Detect which cell encompasses the target text, then output its (X, Y) center coordinate. 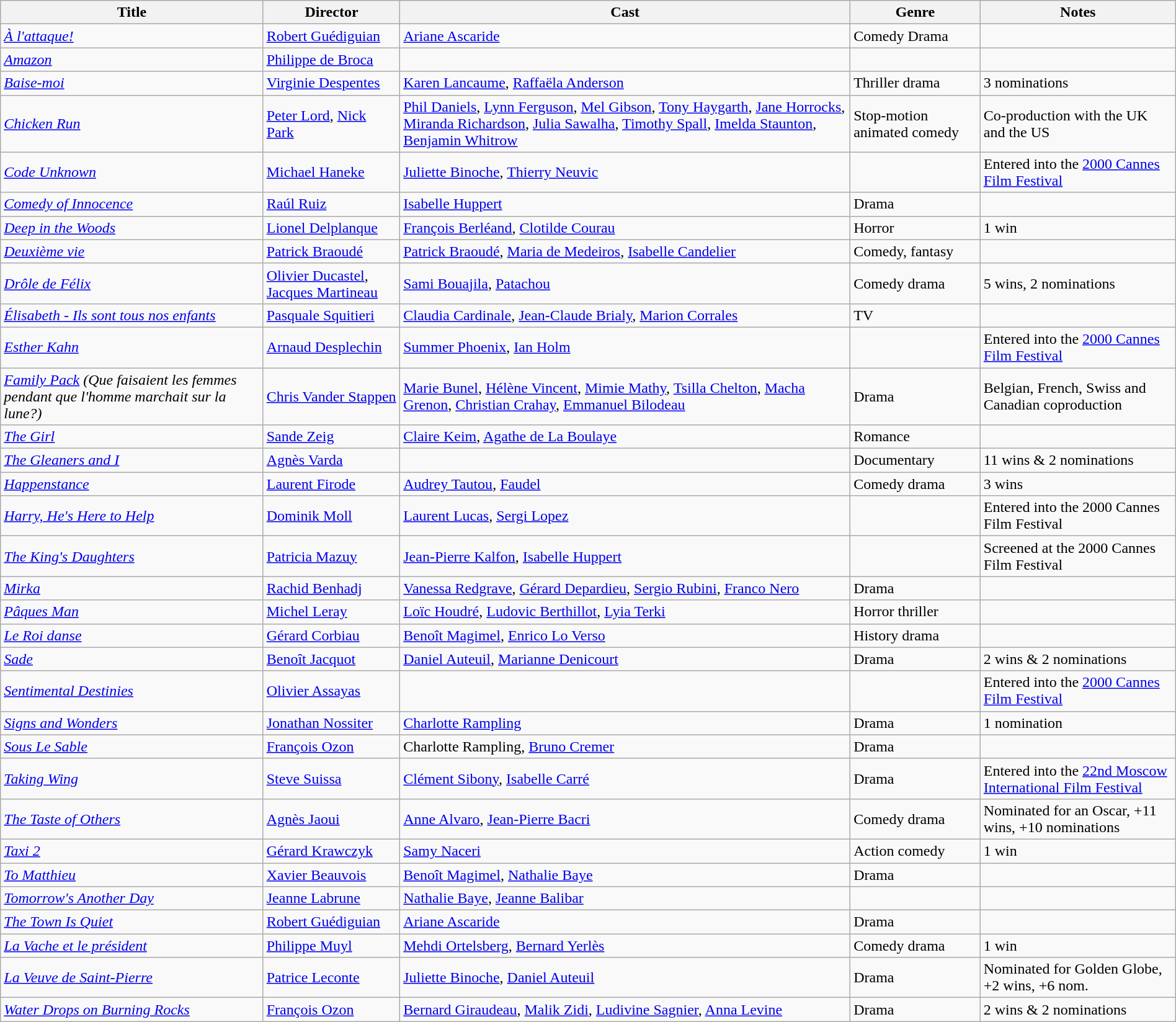
Sade (131, 659)
Belgian, French, Swiss and Canadian coproduction (1078, 396)
Tomorrow's Another Day (131, 899)
The Girl (131, 437)
Comedy Drama (915, 36)
Deep in the Woods (131, 228)
La Vache et le président (131, 946)
Entered into the 22nd Moscow International Film Festival (1078, 778)
Screened at the 2000 Cannes Film Festival (1078, 556)
Jeanne Labrune (331, 899)
Chicken Run (131, 123)
3 nominations (1078, 83)
Notes (1078, 12)
Xavier Beauvois (331, 874)
Amazon (131, 60)
The Gleaners and I (131, 460)
Summer Phoenix, Ian Holm (625, 347)
Horror thriller (915, 612)
Karen Lancaume, Raffaëla Anderson (625, 83)
To Matthieu (131, 874)
Signs and Wonders (131, 723)
Audrey Tautou, Faudel (625, 484)
Benoît Magimel, Nathalie Baye (625, 874)
Laurent Lucas, Sergi Lopez (625, 516)
Juliette Binoche, Daniel Auteuil (625, 978)
3 wins (1078, 484)
Gérard Corbiau (331, 635)
The Town Is Quiet (131, 922)
Michael Haneke (331, 173)
Benoît Jacquot (331, 659)
Code Unknown (131, 173)
Mirka (131, 588)
Esther Kahn (131, 347)
Nominated for Golden Globe, +2 wins, +6 nom. (1078, 978)
Patrick Braoudé, Maria de Medeiros, Isabelle Candelier (625, 251)
Happenstance (131, 484)
Deuxième vie (131, 251)
Sami Bouajila, Patachou (625, 283)
Mehdi Ortelsberg, Bernard Yerlès (625, 946)
Philippe de Broca (331, 60)
Harry, He's Here to Help (131, 516)
Steve Suissa (331, 778)
Benoît Magimel, Enrico Lo Verso (625, 635)
Gérard Krawczyk (331, 851)
Peter Lord, Nick Park (331, 123)
Co-production with the UK and the US (1078, 123)
Patricia Mazuy (331, 556)
Loïc Houdré, Ludovic Berthillot, Lyia Terki (625, 612)
Romance (915, 437)
Agnès Jaoui (331, 819)
Clément Sibony, Isabelle Carré (625, 778)
Baise-moi (131, 83)
Action comedy (915, 851)
Cast (625, 12)
1 nomination (1078, 723)
Daniel Auteuil, Marianne Denicourt (625, 659)
La Veuve de Saint-Pierre (131, 978)
Thriller drama (915, 83)
Sentimental Destinies (131, 691)
Patrice Leconte (331, 978)
Arnaud Desplechin (331, 347)
Charlotte Rampling, Bruno Cremer (625, 746)
Samy Naceri (625, 851)
Sande Zeig (331, 437)
Claire Keim, Agathe de La Boulaye (625, 437)
11 wins & 2 nominations (1078, 460)
À l'attaque! (131, 36)
Charlotte Rampling (625, 723)
Family Pack (Que faisaient les femmes pendant que l'homme marchait sur la lune?) (131, 396)
Philippe Muyl (331, 946)
Taking Wing (131, 778)
Marie Bunel, Hélène Vincent, Mimie Mathy, Tsilla Chelton, Macha Grenon, Christian Crahay, Emmanuel Bilodeau (625, 396)
Anne Alvaro, Jean-Pierre Bacri (625, 819)
Director (331, 12)
Water Drops on Burning Rocks (131, 1010)
TV (915, 315)
Title (131, 12)
Raúl Ruiz (331, 204)
Dominik Moll (331, 516)
Olivier Ducastel, Jacques Martineau (331, 283)
Chris Vander Stappen (331, 396)
Lionel Delplanque (331, 228)
Élisabeth - Ils sont tous nos enfants (131, 315)
Virginie Despentes (331, 83)
Jonathan Nossiter (331, 723)
Genre (915, 12)
Patrick Braoudé (331, 251)
François Berléand, Clotilde Courau (625, 228)
Agnès Varda (331, 460)
Michel Leray (331, 612)
Documentary (915, 460)
Sous Le Sable (131, 746)
History drama (915, 635)
Vanessa Redgrave, Gérard Depardieu, Sergio Rubini, Franco Nero (625, 588)
Horror (915, 228)
The King's Daughters (131, 556)
Juliette Binoche, Thierry Neuvic (625, 173)
Pasquale Squitieri (331, 315)
Olivier Assayas (331, 691)
Comedy of Innocence (131, 204)
Rachid Benhadj (331, 588)
Jean-Pierre Kalfon, Isabelle Huppert (625, 556)
Laurent Firode (331, 484)
Isabelle Huppert (625, 204)
Bernard Giraudeau, Malik Zidi, Ludivine Sagnier, Anna Levine (625, 1010)
Le Roi danse (131, 635)
Comedy, fantasy (915, 251)
Drôle de Félix (131, 283)
Taxi 2 (131, 851)
Claudia Cardinale, Jean-Claude Brialy, Marion Corrales (625, 315)
Nominated for an Oscar, +11 wins, +10 nominations (1078, 819)
Stop-motion animated comedy (915, 123)
Nathalie Baye, Jeanne Balibar (625, 899)
5 wins, 2 nominations (1078, 283)
Pâques Man (131, 612)
The Taste of Others (131, 819)
